From the cell containing the given text, extract its center point as [X, Y] coordinate. 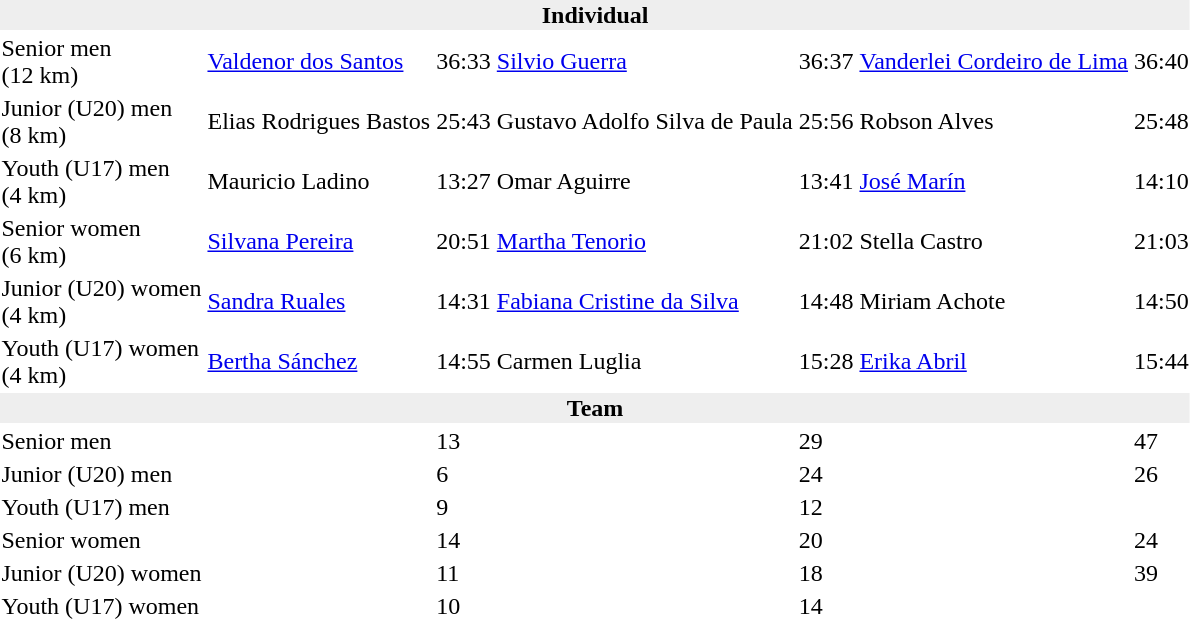
Sandra Ruales [319, 302]
Stella Castro [994, 242]
Junior (U20) women [102, 573]
Junior (U20) women(4 km) [102, 302]
25:43 [464, 122]
25:56 [826, 122]
Silvio Guerra [644, 62]
José Marín [994, 182]
24 [826, 474]
Martha Tenorio [644, 242]
18 [826, 573]
Silvana Pereira [319, 242]
Youth (U17) women(4 km) [102, 362]
9 [464, 507]
12 [826, 507]
Senior men(12 km) [102, 62]
Senior women [102, 540]
11 [464, 573]
Elias Rodrigues Bastos [319, 122]
Youth (U17) men [102, 507]
15:28 [826, 362]
Junior (U20) men(8 km) [102, 122]
Junior (U20) men [102, 474]
Gustavo Adolfo Silva de Paula [644, 122]
Omar Aguirre [644, 182]
Fabiana Cristine da Silva [644, 302]
36:33 [464, 62]
29 [826, 441]
36:37 [826, 62]
21:02 [826, 242]
Team [595, 408]
14:48 [826, 302]
14 [464, 540]
14:31 [464, 302]
6 [464, 474]
Robson Alves [994, 122]
Valdenor dos Santos [319, 62]
Bertha Sánchez [319, 362]
Carmen Luglia [644, 362]
20:51 [464, 242]
Senior men [102, 441]
Miriam Achote [994, 302]
Youth (U17) men(4 km) [102, 182]
Mauricio Ladino [319, 182]
Individual [595, 15]
13 [464, 441]
14:55 [464, 362]
13:41 [826, 182]
20 [826, 540]
13:27 [464, 182]
Erika Abril [994, 362]
Vanderlei Cordeiro de Lima [994, 62]
Senior women(6 km) [102, 242]
